From the cell containing the given text, extract its center point as (x, y) coordinate. 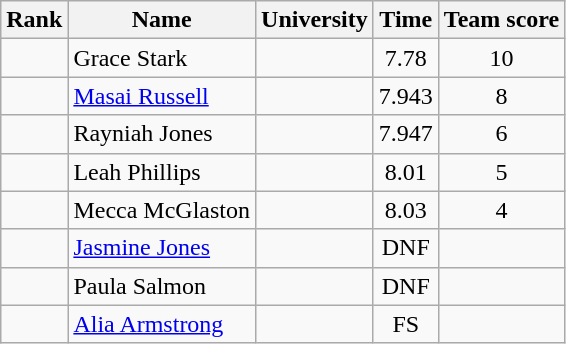
Time (406, 20)
FS (406, 324)
Rayniah Jones (162, 134)
Mecca McGlaston (162, 210)
7.943 (406, 96)
5 (501, 172)
6 (501, 134)
Jasmine Jones (162, 248)
University (315, 20)
Alia Armstrong (162, 324)
4 (501, 210)
Leah Phillips (162, 172)
Team score (501, 20)
Masai Russell (162, 96)
Grace Stark (162, 58)
8.03 (406, 210)
Rank (34, 20)
8.01 (406, 172)
10 (501, 58)
8 (501, 96)
7.947 (406, 134)
Paula Salmon (162, 286)
7.78 (406, 58)
Name (162, 20)
